Return the (X, Y) coordinate for the center point of the cell that contains the specified text.  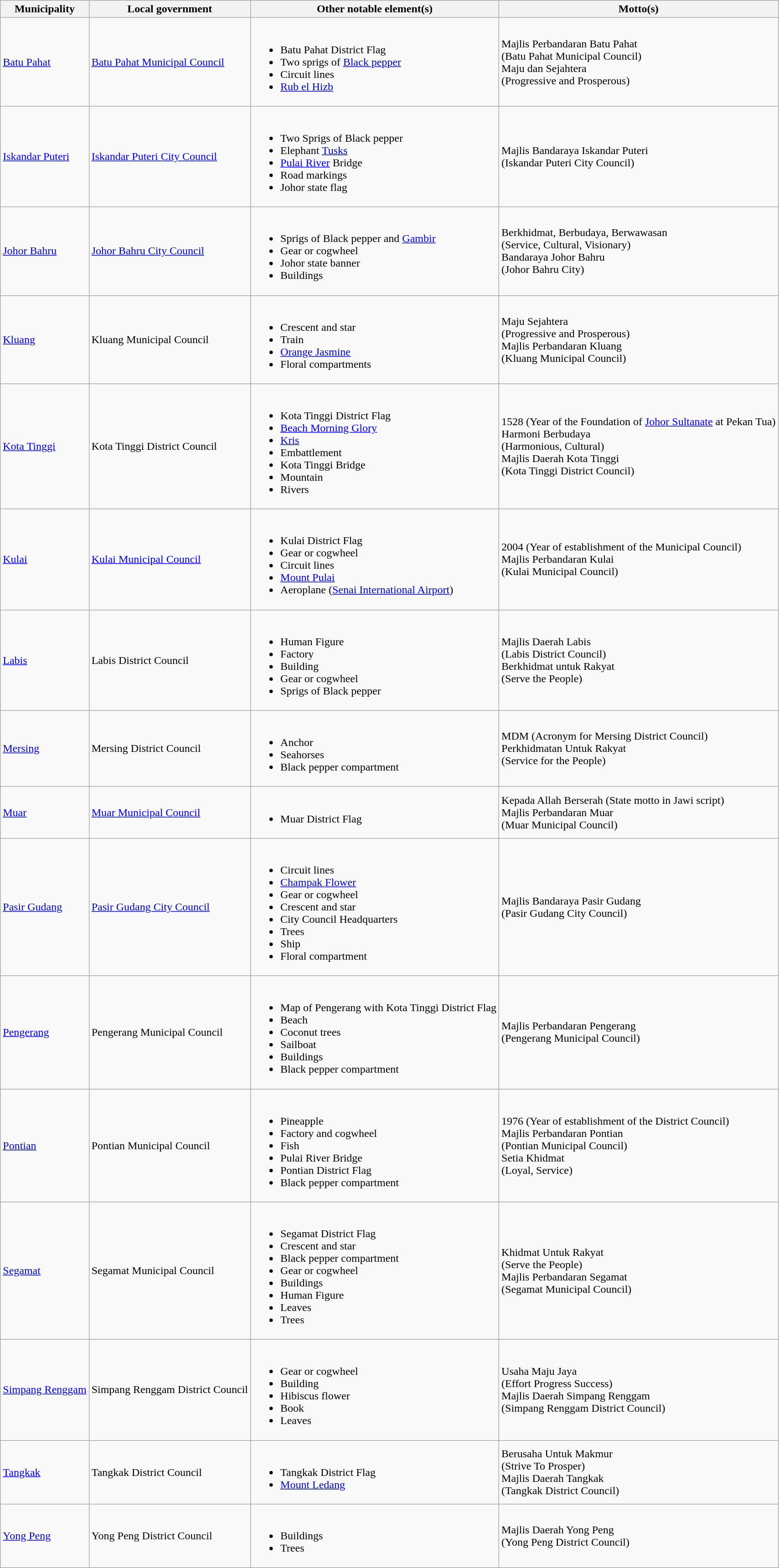
Gear or cogwheelBuildingHibiscus flowerBookLeaves (375, 1390)
Segamat Municipal Council (170, 1271)
Pengerang Municipal Council (170, 1032)
Kulai Municipal Council (170, 560)
Pasir Gudang City Council (170, 907)
Motto(s) (639, 9)
Map of Pengerang with Kota Tinggi District FlagBeachCoconut treesSailboatBuildingsBlack pepper compartment (375, 1032)
Sprigs of Black pepper and GambirGear or cogwheelJohor state bannerBuildings (375, 251)
Khidmat Untuk Rakyat(Serve the People)Majlis Perbandaran Segamat(Segamat Municipal Council) (639, 1271)
Majlis Perbandaran Batu Pahat(Batu Pahat Municipal Council)Maju dan Sejahtera(Progressive and Prosperous) (639, 62)
Pontian Municipal Council (170, 1146)
Johor Bahru City Council (170, 251)
Crescent and starTrainOrange JasmineFloral compartments (375, 339)
Municipality (45, 9)
Berkhidmat, Berbudaya, Berwawasan(Service, Cultural, Visionary)Bandaraya Johor Bahru(Johor Bahru City) (639, 251)
Kulai (45, 560)
Majlis Daerah Labis(Labis District Council)Berkhidmat untuk Rakyat(Serve the People) (639, 660)
Kluang (45, 339)
Mersing (45, 748)
Kota Tinggi (45, 447)
Labis District Council (170, 660)
Simpang Renggam District Council (170, 1390)
Labis (45, 660)
Muar (45, 812)
Pasir Gudang (45, 907)
PineappleFactory and cogwheelFishPulai River BridgePontian District FlagBlack pepper compartment (375, 1146)
BuildingsTrees (375, 1536)
Tangkak District FlagMount Ledang (375, 1472)
Segamat District FlagCrescent and starBlack pepper compartmentGear or cogwheelBuildingsHuman FigureLeavesTrees (375, 1271)
Other notable element(s) (375, 9)
Segamat (45, 1271)
Human FigureFactoryBuildingGear or cogwheelSprigs of Black pepper (375, 660)
Simpang Renggam (45, 1390)
Batu Pahat Municipal Council (170, 62)
Circuit linesChampak FlowerGear or cogwheelCrescent and starCity Council HeadquartersTreesShipFloral compartment (375, 907)
Berusaha Untuk Makmur(Strive To Prosper)Majlis Daerah Tangkak(Tangkak District Council) (639, 1472)
Muar District Flag (375, 812)
Pengerang (45, 1032)
Iskandar Puteri (45, 157)
Local government (170, 9)
Tangkak (45, 1472)
Kota Tinggi District Council (170, 447)
Mersing District Council (170, 748)
Johor Bahru (45, 251)
Maju Sejahtera(Progressive and Prosperous)Majlis Perbandaran Kluang(Kluang Municipal Council) (639, 339)
2004 (Year of establishment of the Municipal Council)Majlis Perbandaran Kulai(Kulai Municipal Council) (639, 560)
AnchorSeahorsesBlack pepper compartment (375, 748)
Two Sprigs of Black pepperElephant TusksPulai River BridgeRoad markingsJohor state flag (375, 157)
Yong Peng District Council (170, 1536)
Kota Tinggi District FlagBeach Morning GloryKrisEmbattlementKota Tinggi BridgeMountainRivers (375, 447)
Majlis Bandaraya Iskandar Puteri(Iskandar Puteri City Council) (639, 157)
Tangkak District Council (170, 1472)
Muar Municipal Council (170, 812)
Batu Pahat District FlagTwo sprigs of Black pepperCircuit linesRub el Hizb (375, 62)
Iskandar Puteri City Council (170, 157)
Kepada Allah Berserah (State motto in Jawi script)Majlis Perbandaran Muar(Muar Municipal Council) (639, 812)
Pontian (45, 1146)
1976 (Year of establishment of the District Council)Majlis Perbandaran Pontian(Pontian Municipal Council)Setia Khidmat(Loyal, Service) (639, 1146)
Batu Pahat (45, 62)
Majlis Daerah Yong Peng(Yong Peng District Council) (639, 1536)
MDM (Acronym for Mersing District Council)Perkhidmatan Untuk Rakyat(Service for the People) (639, 748)
Majlis Perbandaran Pengerang(Pengerang Municipal Council) (639, 1032)
Majlis Bandaraya Pasir Gudang(Pasir Gudang City Council) (639, 907)
Kluang Municipal Council (170, 339)
Kulai District FlagGear or cogwheelCircuit linesMount PulaiAeroplane (Senai International Airport) (375, 560)
Usaha Maju Jaya(Effort Progress Success)Majlis Daerah Simpang Renggam(Simpang Renggam District Council) (639, 1390)
Yong Peng (45, 1536)
